From the cell containing the given text, extract its center point as (x, y) coordinate. 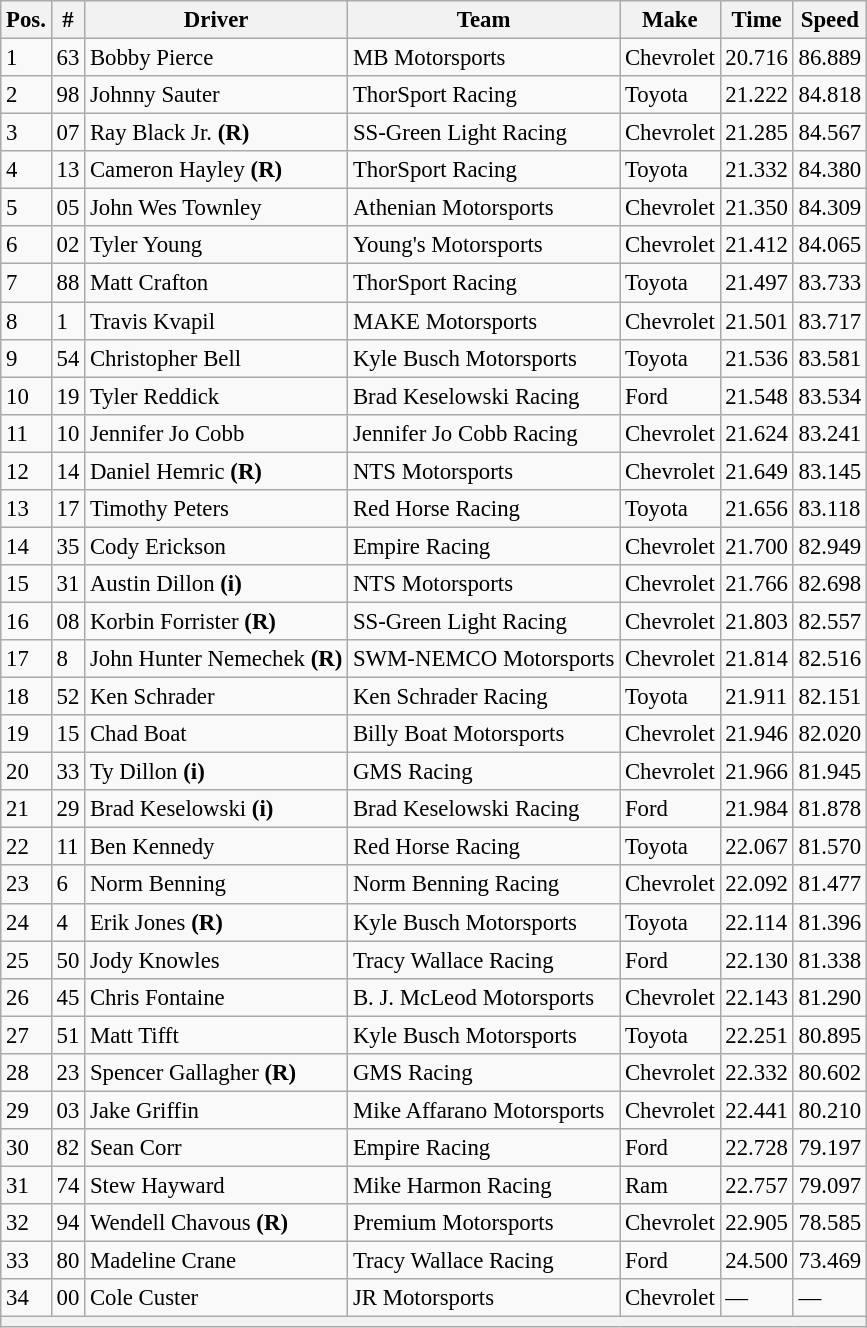
Ram (670, 1185)
Athenian Motorsports (484, 208)
21.332 (756, 170)
81.945 (830, 772)
25 (26, 960)
JR Motorsports (484, 1298)
73.469 (830, 1261)
21.412 (756, 245)
16 (26, 621)
28 (26, 1073)
Ken Schrader (216, 697)
Young's Motorsports (484, 245)
Tyler Young (216, 245)
82 (68, 1148)
18 (26, 697)
B. J. McLeod Motorsports (484, 997)
Ben Kennedy (216, 847)
21.501 (756, 321)
Pos. (26, 20)
05 (68, 208)
Ray Black Jr. (R) (216, 133)
Mike Harmon Racing (484, 1185)
# (68, 20)
21.966 (756, 772)
Jennifer Jo Cobb (216, 433)
Chad Boat (216, 734)
08 (68, 621)
Make (670, 20)
83.534 (830, 396)
82.516 (830, 659)
82.949 (830, 546)
Timothy Peters (216, 509)
81.290 (830, 997)
Madeline Crane (216, 1261)
82.557 (830, 621)
22.905 (756, 1223)
Jake Griffin (216, 1110)
Norm Benning (216, 885)
Cameron Hayley (R) (216, 170)
80.210 (830, 1110)
98 (68, 95)
Cody Erickson (216, 546)
Ty Dillon (i) (216, 772)
35 (68, 546)
21.497 (756, 283)
21.548 (756, 396)
22.143 (756, 997)
Premium Motorsports (484, 1223)
32 (26, 1223)
MB Motorsports (484, 58)
21.803 (756, 621)
Matt Crafton (216, 283)
22.332 (756, 1073)
Tyler Reddick (216, 396)
79.197 (830, 1148)
Bobby Pierce (216, 58)
79.097 (830, 1185)
21.984 (756, 809)
84.567 (830, 133)
22.114 (756, 922)
Stew Hayward (216, 1185)
Driver (216, 20)
82.698 (830, 584)
Mike Affarano Motorsports (484, 1110)
Austin Dillon (i) (216, 584)
22.251 (756, 1035)
Brad Keselowski (i) (216, 809)
00 (68, 1298)
24.500 (756, 1261)
21.222 (756, 95)
81.396 (830, 922)
Speed (830, 20)
21.285 (756, 133)
Time (756, 20)
22.130 (756, 960)
81.477 (830, 885)
81.570 (830, 847)
Erik Jones (R) (216, 922)
7 (26, 283)
21 (26, 809)
12 (26, 471)
80.895 (830, 1035)
Norm Benning Racing (484, 885)
21.911 (756, 697)
Christopher Bell (216, 358)
John Hunter Nemechek (R) (216, 659)
John Wes Townley (216, 208)
Wendell Chavous (R) (216, 1223)
Matt Tifft (216, 1035)
Travis Kvapil (216, 321)
82.020 (830, 734)
MAKE Motorsports (484, 321)
22.441 (756, 1110)
84.380 (830, 170)
84.818 (830, 95)
03 (68, 1110)
2 (26, 95)
82.151 (830, 697)
22.092 (756, 885)
80 (68, 1261)
83.145 (830, 471)
83.118 (830, 509)
Chris Fontaine (216, 997)
34 (26, 1298)
21.814 (756, 659)
20 (26, 772)
81.338 (830, 960)
21.946 (756, 734)
Cole Custer (216, 1298)
83.581 (830, 358)
Spencer Gallagher (R) (216, 1073)
88 (68, 283)
86.889 (830, 58)
Jennifer Jo Cobb Racing (484, 433)
52 (68, 697)
74 (68, 1185)
51 (68, 1035)
21.536 (756, 358)
21.766 (756, 584)
22.757 (756, 1185)
83.733 (830, 283)
83.717 (830, 321)
84.065 (830, 245)
81.878 (830, 809)
21.700 (756, 546)
3 (26, 133)
9 (26, 358)
02 (68, 245)
21.649 (756, 471)
78.585 (830, 1223)
24 (26, 922)
45 (68, 997)
20.716 (756, 58)
Jody Knowles (216, 960)
54 (68, 358)
5 (26, 208)
22.067 (756, 847)
94 (68, 1223)
Johnny Sauter (216, 95)
27 (26, 1035)
83.241 (830, 433)
07 (68, 133)
21.656 (756, 509)
26 (26, 997)
SWM-NEMCO Motorsports (484, 659)
30 (26, 1148)
21.624 (756, 433)
63 (68, 58)
Team (484, 20)
22 (26, 847)
80.602 (830, 1073)
Sean Corr (216, 1148)
Daniel Hemric (R) (216, 471)
Ken Schrader Racing (484, 697)
84.309 (830, 208)
Korbin Forrister (R) (216, 621)
22.728 (756, 1148)
Billy Boat Motorsports (484, 734)
50 (68, 960)
21.350 (756, 208)
